For the text-containing cell, return its midpoint in (x, y) coordinate format. 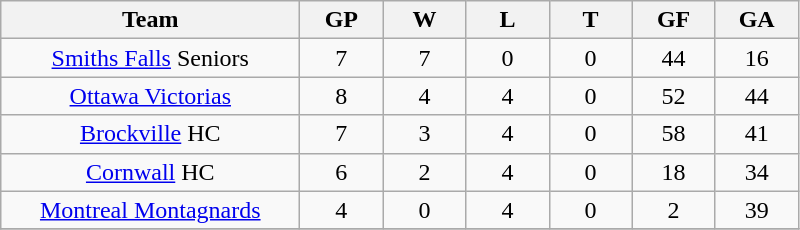
6 (342, 172)
Montreal Montagnards (150, 210)
Cornwall HC (150, 172)
W (424, 20)
52 (674, 96)
39 (756, 210)
18 (674, 172)
Smiths Falls Seniors (150, 58)
58 (674, 134)
Brockville HC (150, 134)
8 (342, 96)
L (508, 20)
Team (150, 20)
GF (674, 20)
16 (756, 58)
GP (342, 20)
Ottawa Victorias (150, 96)
T (590, 20)
41 (756, 134)
34 (756, 172)
3 (424, 134)
GA (756, 20)
